Scan for the cell matching the given text and deliver its [X, Y] coordinate at center. 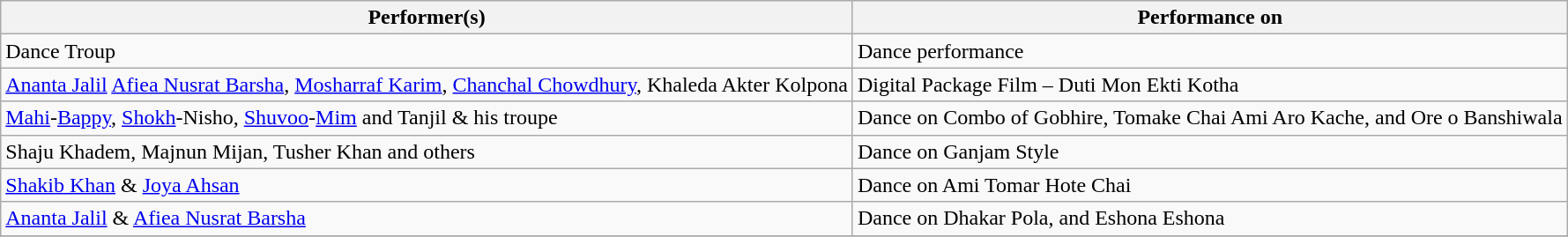
Dance on Dhakar Pola, and Eshona Eshona [1209, 218]
Dance on Ami Tomar Hote Chai [1209, 185]
Dance Troup [427, 51]
Shakib Khan & Joya Ahsan [427, 185]
Performer(s) [427, 18]
Performance on [1209, 18]
Dance on Ganjam Style [1209, 152]
Shaju Khadem, Majnun Mijan, Tusher Khan and others [427, 152]
Ananta Jalil Afiea Nusrat Barsha, Mosharraf Karim, Chanchal Chowdhury, Khaleda Akter Kolpona [427, 85]
Dance on Combo of Gobhire, Tomake Chai Ami Aro Kache, and Ore o Banshiwala [1209, 118]
Dance performance [1209, 51]
Digital Package Film – Duti Mon Ekti Kotha [1209, 85]
Ananta Jalil & Afiea Nusrat Barsha [427, 218]
Mahi-Bappy, Shokh-Nisho, Shuvoo-Mim and Tanjil & his troupe [427, 118]
